From the cell containing the given text, extract its center point as (X, Y) coordinate. 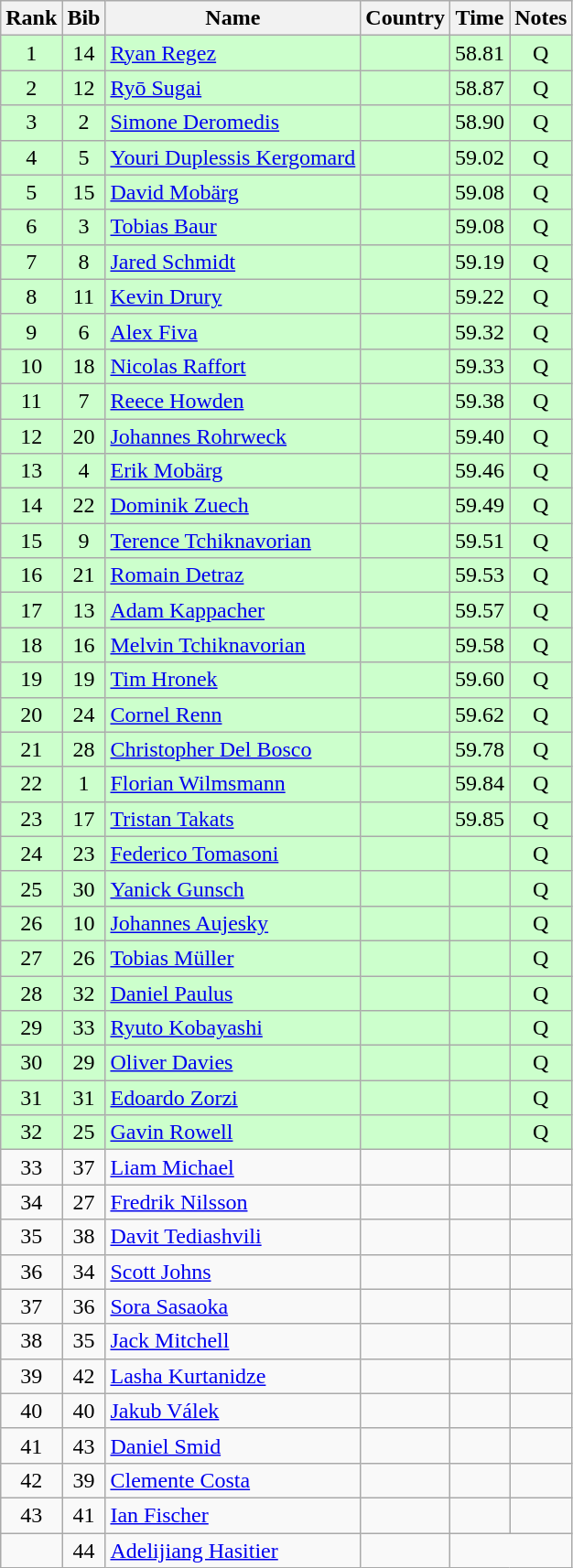
Fredrik Nilsson (232, 1202)
Simone Deromedis (232, 123)
Adelijiang Hasitier (232, 1551)
Tim Hronek (232, 680)
Time (480, 18)
Liam Michael (232, 1167)
Tobias Baur (232, 227)
Scott Johns (232, 1272)
Reece Howden (232, 401)
Erik Mobärg (232, 471)
Notes (541, 18)
Adam Kappacher (232, 610)
59.53 (480, 575)
Lasha Kurtanidze (232, 1376)
Sora Sasaoka (232, 1306)
59.40 (480, 436)
Yanick Gunsch (232, 888)
Ryan Regez (232, 53)
Johannes Rohrweck (232, 436)
58.81 (480, 53)
Tobias Müller (232, 958)
Edoardo Zorzi (232, 1098)
Jack Mitchell (232, 1341)
Melvin Tchiknavorian (232, 645)
Dominik Zuech (232, 506)
Clemente Costa (232, 1480)
Tristan Takats (232, 819)
59.57 (480, 610)
Johannes Aujesky (232, 923)
59.38 (480, 401)
59.85 (480, 819)
Jared Schmidt (232, 262)
59.51 (480, 541)
59.84 (480, 784)
Oliver Davies (232, 1063)
Gavin Rowell (232, 1133)
Ian Fischer (232, 1515)
59.32 (480, 331)
59.46 (480, 471)
David Mobärg (232, 192)
59.78 (480, 749)
Country (405, 18)
Romain Detraz (232, 575)
Youri Duplessis Kergomard (232, 157)
Florian Wilmsmann (232, 784)
59.19 (480, 262)
Alex Fiva (232, 331)
Christopher Del Bosco (232, 749)
59.02 (480, 157)
Ryuto Kobayashi (232, 1028)
58.87 (480, 88)
Nicolas Raffort (232, 366)
Jakub Válek (232, 1411)
59.60 (480, 680)
59.49 (480, 506)
59.22 (480, 296)
Davit Tediashvili (232, 1237)
59.58 (480, 645)
Federico Tomasoni (232, 854)
59.62 (480, 714)
Name (232, 18)
Terence Tchiknavorian (232, 541)
Kevin Drury (232, 296)
Ryō Sugai (232, 88)
Rank (31, 18)
58.90 (480, 123)
Bib (84, 18)
44 (84, 1551)
59.33 (480, 366)
Daniel Paulus (232, 993)
Cornel Renn (232, 714)
Daniel Smid (232, 1445)
